Provide the (X, Y) coordinate of the cell's center where the given text is located.  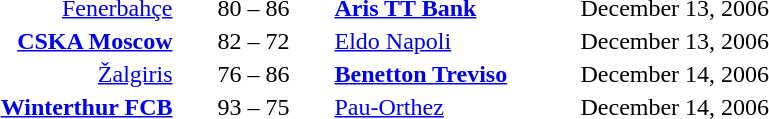
76 – 86 (254, 74)
82 – 72 (254, 41)
Benetton Treviso (454, 74)
Eldo Napoli (454, 41)
